Return the [x, y] coordinate for the center point of the cell that contains the specified text.  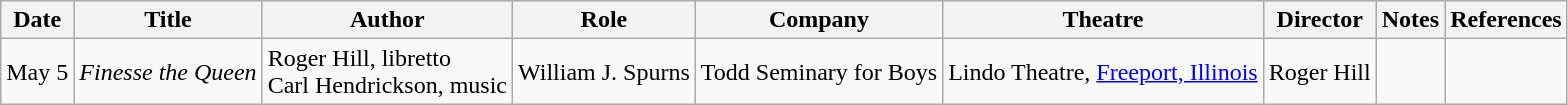
Author [387, 20]
References [1506, 20]
Director [1320, 20]
Finesse the Queen [168, 72]
Role [604, 20]
May 5 [38, 72]
William J. Spurns [604, 72]
Theatre [1104, 20]
Title [168, 20]
Date [38, 20]
Notes [1410, 20]
Company [818, 20]
Roger Hill, librettoCarl Hendrickson, music [387, 72]
Todd Seminary for Boys [818, 72]
Lindo Theatre, Freeport, Illinois [1104, 72]
Roger Hill [1320, 72]
